Provide the [x, y] coordinate of the cell's center where the given text is located.  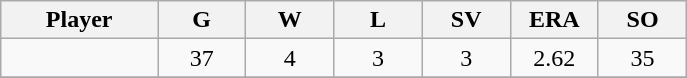
4 [290, 58]
Player [80, 20]
SO [642, 20]
L [378, 20]
37 [202, 58]
35 [642, 58]
G [202, 20]
2.62 [554, 58]
SV [466, 20]
W [290, 20]
ERA [554, 20]
